Extract the (x, y) coordinate from the center of the cell holding the provided text.  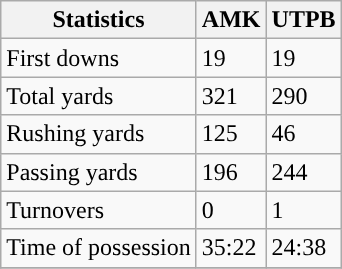
290 (304, 96)
Passing yards (99, 172)
UTPB (304, 20)
321 (231, 96)
Time of possession (99, 248)
1 (304, 210)
244 (304, 172)
Rushing yards (99, 134)
Statistics (99, 20)
Total yards (99, 96)
0 (231, 210)
AMK (231, 20)
46 (304, 134)
24:38 (304, 248)
First downs (99, 58)
196 (231, 172)
125 (231, 134)
35:22 (231, 248)
Turnovers (99, 210)
